Find where the given text appears and provide that cell's center as (X, Y) coordinate. 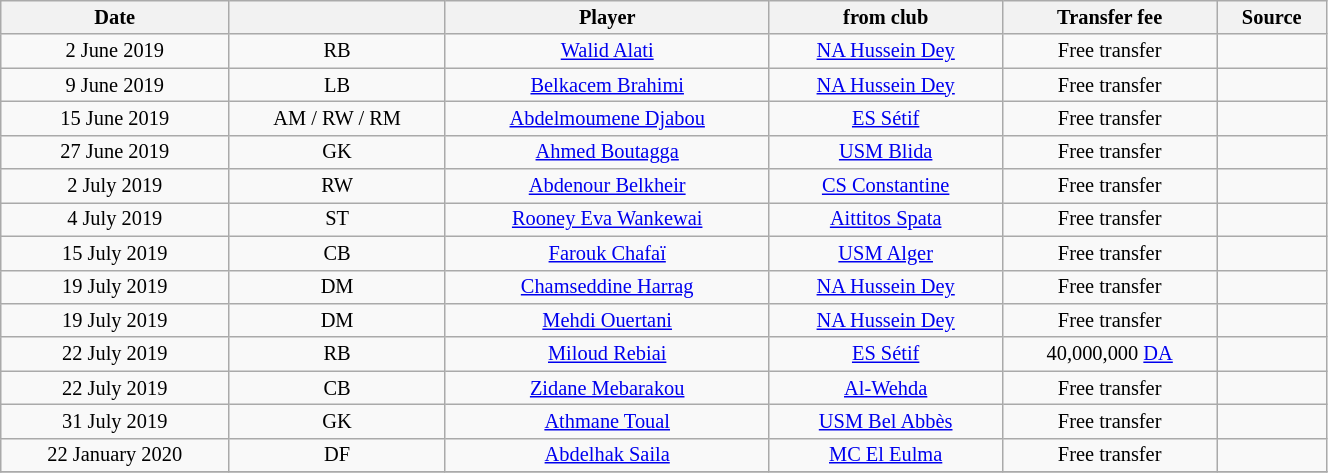
2 June 2019 (115, 51)
RW (338, 186)
Rooney Eva Wankewai (607, 219)
31 July 2019 (115, 421)
Transfer fee (1110, 17)
Chamseddine Harrag (607, 287)
from club (886, 17)
15 June 2019 (115, 118)
4 July 2019 (115, 219)
Farouk Chafaï (607, 253)
Athmane Toual (607, 421)
USM Bel Abbès (886, 421)
Walid Alati (607, 51)
Zidane Mebarakou (607, 388)
LB (338, 85)
CS Constantine (886, 186)
USM Alger (886, 253)
Mehdi Ouertani (607, 320)
2 July 2019 (115, 186)
Ahmed Boutagga (607, 152)
Abdenour Belkheir (607, 186)
ST (338, 219)
Source (1272, 17)
22 January 2020 (115, 455)
DF (338, 455)
AM / RW / RM (338, 118)
40,000,000 DA (1110, 354)
USM Blida (886, 152)
Miloud Rebiai (607, 354)
15 July 2019 (115, 253)
MC El Eulma (886, 455)
Belkacem Brahimi (607, 85)
9 June 2019 (115, 85)
27 June 2019 (115, 152)
Date (115, 17)
Abdelmoumene Djabou (607, 118)
Aittitos Spata (886, 219)
Abdelhak Saila (607, 455)
Al-Wehda (886, 388)
Player (607, 17)
